Output the (X, Y) coordinate of the center of the cell containing the given text.  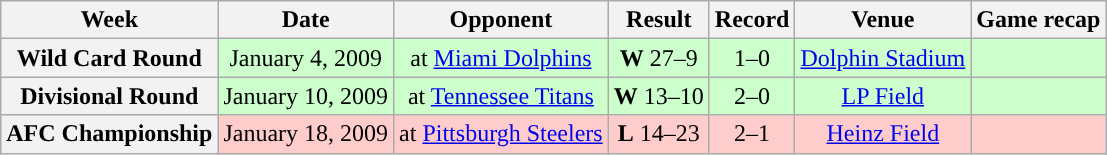
Dolphin Stadium (883, 58)
at Tennessee Titans (502, 96)
Week (110, 20)
2–0 (752, 96)
Divisional Round (110, 96)
January 4, 2009 (306, 58)
Opponent (502, 20)
W 27–9 (658, 58)
W 13–10 (658, 96)
January 10, 2009 (306, 96)
LP Field (883, 96)
L 14–23 (658, 134)
January 18, 2009 (306, 134)
Result (658, 20)
AFC Championship (110, 134)
Wild Card Round (110, 58)
Game recap (1038, 20)
Date (306, 20)
1–0 (752, 58)
at Miami Dolphins (502, 58)
2–1 (752, 134)
Heinz Field (883, 134)
Record (752, 20)
Venue (883, 20)
at Pittsburgh Steelers (502, 134)
